Scan for the cell matching the given text and deliver its (X, Y) coordinate at center. 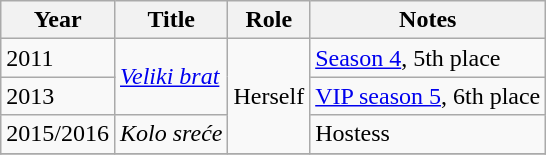
Notes (428, 20)
VIP season 5, 6th place (428, 96)
Veliki brat (170, 77)
Hostess (428, 134)
Role (269, 20)
Year (58, 20)
Season 4, 5th place (428, 58)
2011 (58, 58)
2013 (58, 96)
2015/2016 (58, 134)
Kolo sreće (170, 134)
Title (170, 20)
Herself (269, 96)
